Find where the given text appears and provide that cell's center as (x, y) coordinate. 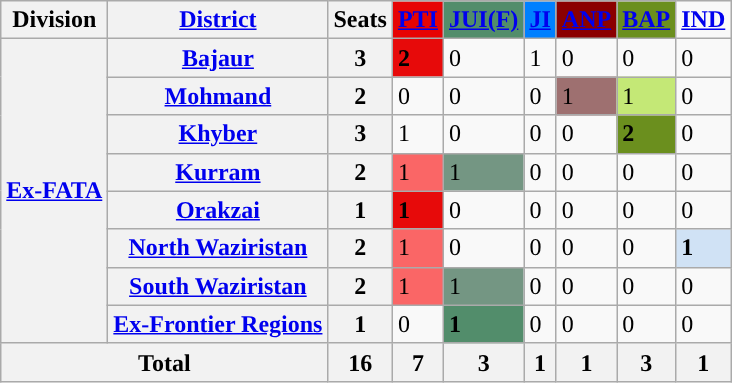
Kurram (218, 172)
Bajaur (218, 58)
PTI (418, 20)
Ex-Frontier Regions (218, 324)
BAP (646, 20)
North Waziristan (218, 248)
Orakzai (218, 210)
Mohmand (218, 96)
IND (704, 20)
16 (360, 362)
JUI(F) (483, 20)
District (218, 20)
JI (540, 20)
Division (54, 20)
ANP (586, 20)
7 (418, 362)
South Waziristan (218, 286)
Seats (360, 20)
Khyber (218, 134)
Total (164, 362)
Ex-FATA (54, 191)
